Return the [x, y] coordinate for the center point of the cell that contains the specified text.  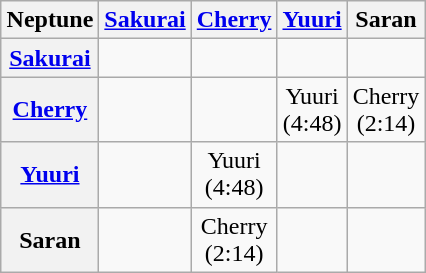
Neptune [50, 20]
